For the text-containing cell, return its midpoint in (X, Y) coordinate format. 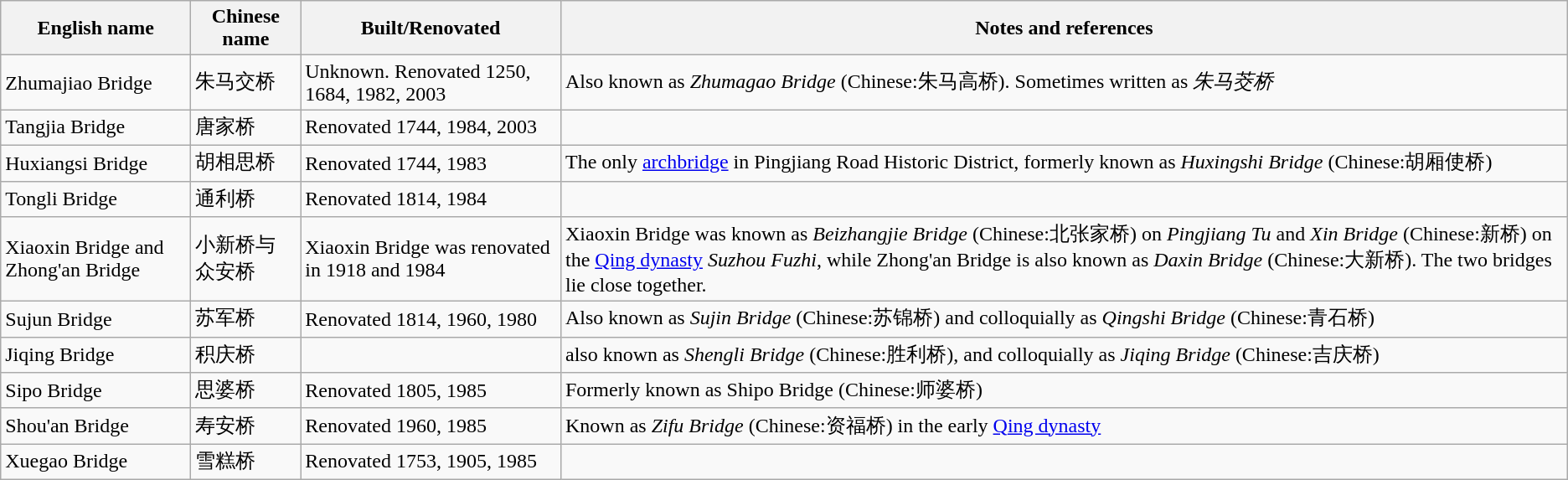
朱马交桥 (246, 82)
通利桥 (246, 199)
English name (95, 28)
Renovated 1814, 1960, 1980 (431, 320)
思婆桥 (246, 390)
Xuegao Bridge (95, 462)
Also known as Sujin Bridge (Chinese:苏锦桥) and colloquially as Qingshi Bridge (Chinese:青石桥) (1064, 320)
Sipo Bridge (95, 390)
Notes and references (1064, 28)
Also known as Zhumagao Bridge (Chinese:朱马高桥). Sometimes written as 朱马茭桥 (1064, 82)
Built/Renovated (431, 28)
Renovated 1814, 1984 (431, 199)
Renovated 1744, 1984, 2003 (431, 127)
Unknown. Renovated 1250, 1684, 1982, 2003 (431, 82)
Chinese name (246, 28)
寿安桥 (246, 426)
Xiaoxin Bridge and Zhong'an Bridge (95, 260)
唐家桥 (246, 127)
Sujun Bridge (95, 320)
Renovated 1744, 1983 (431, 163)
Shou'an Bridge (95, 426)
The only archbridge in Pingjiang Road Historic District, formerly known as Huxingshi Bridge (Chinese:胡厢使桥) (1064, 163)
Jiqing Bridge (95, 355)
Formerly known as Shipo Bridge (Chinese:师婆桥) (1064, 390)
Tangjia Bridge (95, 127)
苏军桥 (246, 320)
雪糕桥 (246, 462)
胡相思桥 (246, 163)
also known as Shengli Bridge (Chinese:胜利桥), and colloquially as Jiqing Bridge (Chinese:吉庆桥) (1064, 355)
积庆桥 (246, 355)
Huxiangsi Bridge (95, 163)
小新桥与众安桥 (246, 260)
Renovated 1805, 1985 (431, 390)
Renovated 1960, 1985 (431, 426)
Tongli Bridge (95, 199)
Renovated 1753, 1905, 1985 (431, 462)
Zhumajiao Bridge (95, 82)
Xiaoxin Bridge was renovated in 1918 and 1984 (431, 260)
Known as Zifu Bridge (Chinese:资福桥) in the early Qing dynasty (1064, 426)
